Determine the [X, Y] coordinate at the center of the cell enclosing the given text.  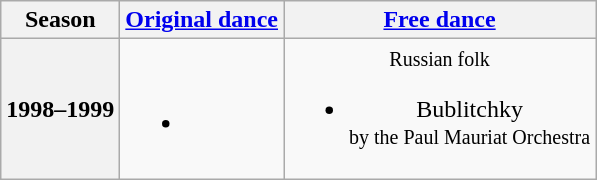
1998–1999 [60, 109]
Season [60, 20]
Russian folkBublitchky by the Paul Mauriat Orchestra [440, 109]
Original dance [202, 20]
Free dance [440, 20]
